From the cell containing the given text, extract its center point as (X, Y) coordinate. 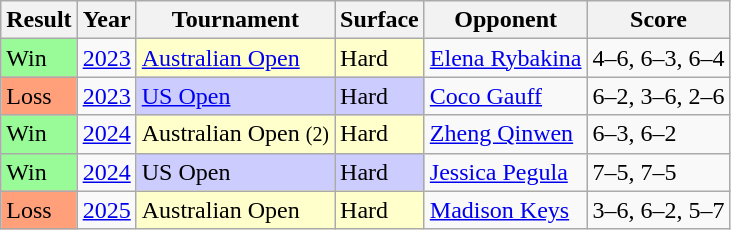
6–2, 3–6, 2–6 (658, 96)
Result (39, 20)
Jessica Pegula (506, 172)
Coco Gauff (506, 96)
Score (658, 20)
Tournament (235, 20)
Zheng Qinwen (506, 134)
3–6, 6–2, 5–7 (658, 210)
Elena Rybakina (506, 58)
7–5, 7–5 (658, 172)
Surface (380, 20)
4–6, 6–3, 6–4 (658, 58)
Australian Open (2) (235, 134)
2025 (106, 210)
Year (106, 20)
Madison Keys (506, 210)
6–3, 6–2 (658, 134)
Opponent (506, 20)
